Pinpoint the cell where the given text exists, returning its [x, y] midpoint coordinate. 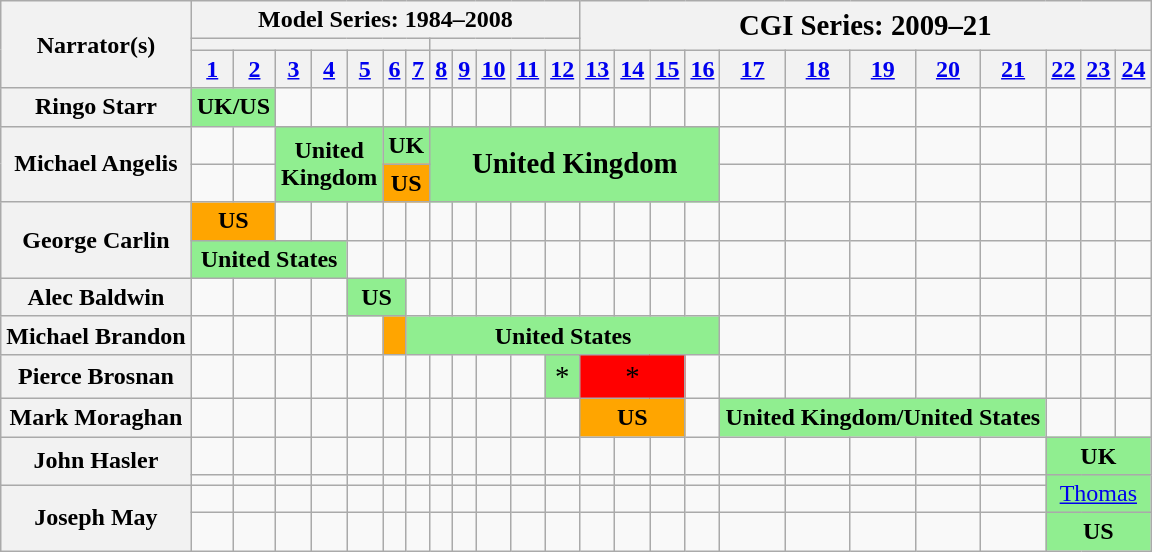
18 [818, 69]
15 [668, 69]
9 [464, 69]
Michael Angelis [96, 164]
14 [632, 69]
10 [494, 69]
23 [1098, 69]
20 [948, 69]
Narrator(s) [96, 44]
22 [1064, 69]
21 [1014, 69]
George Carlin [96, 240]
4 [329, 69]
16 [702, 69]
Thomas [1098, 494]
1 [212, 69]
17 [752, 69]
United Kingdom [575, 164]
Pierce Brosnan [96, 376]
United Kingdom/United States [883, 417]
Alec Baldwin [96, 297]
5 [365, 69]
8 [442, 69]
24 [1134, 69]
Michael Brandon [96, 335]
11 [528, 69]
CGI Series: 2009–21 [866, 26]
Model Series: 1984–2008 [386, 20]
2 [254, 69]
UK/US [233, 107]
7 [418, 69]
Mark Moraghan [96, 417]
19 [882, 69]
Joseph May [96, 518]
John Hasler [96, 460]
UnitedKingdom [330, 164]
12 [562, 69]
Ringo Starr [96, 107]
13 [598, 69]
3 [294, 69]
6 [395, 69]
